Capture the cell that displays the provided text and extract its (X, Y) central coordinate. 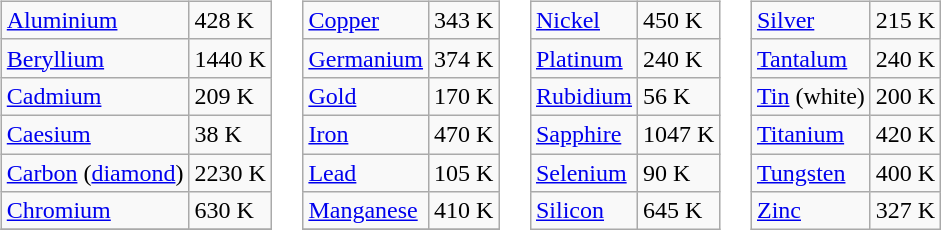
Selenium (584, 173)
1440 K (230, 58)
215 K (905, 20)
38 K (230, 134)
2230 K (230, 173)
374 K (464, 58)
Carbon (diamond) (95, 173)
209 K (230, 96)
630 K (230, 211)
645 K (679, 211)
Caesium (95, 134)
410 K (464, 211)
Germanium (366, 58)
Nickel (584, 20)
Cadmium (95, 96)
Tungsten (810, 173)
Copper (366, 20)
343 K (464, 20)
Tantalum (810, 58)
200 K (905, 96)
Gold (366, 96)
Aluminium (95, 20)
56 K (679, 96)
420 K (905, 134)
Tin (white) (810, 96)
Zinc (810, 211)
Iron (366, 134)
327 K (905, 211)
Titanium (810, 134)
428 K (230, 20)
Platinum (584, 58)
90 K (679, 173)
1047 K (679, 134)
450 K (679, 20)
Chromium (95, 211)
105 K (464, 173)
Silicon (584, 211)
Beryllium (95, 58)
170 K (464, 96)
400 K (905, 173)
Sapphire (584, 134)
Lead (366, 173)
470 K (464, 134)
Manganese (366, 211)
Rubidium (584, 96)
Silver (810, 20)
